Return the [X, Y] coordinate for the center point of the cell that contains the specified text.  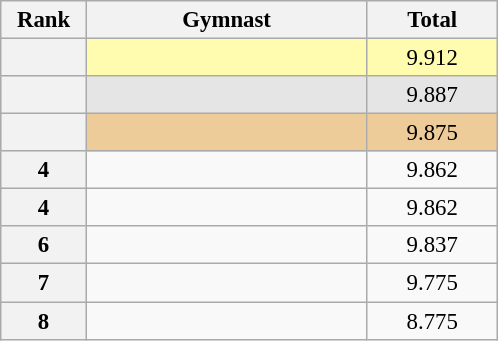
Rank [44, 20]
6 [44, 245]
8 [44, 321]
9.837 [432, 245]
Total [432, 20]
9.912 [432, 58]
9.887 [432, 95]
8.775 [432, 321]
9.875 [432, 133]
Gymnast [226, 20]
7 [44, 283]
9.775 [432, 283]
